Search for the cell housing the specified text and yield its (X, Y) center coordinate. 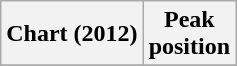
Peakposition (189, 34)
Chart (2012) (72, 34)
